Provide the (X, Y) coordinate of the cell's center where the given text is located.  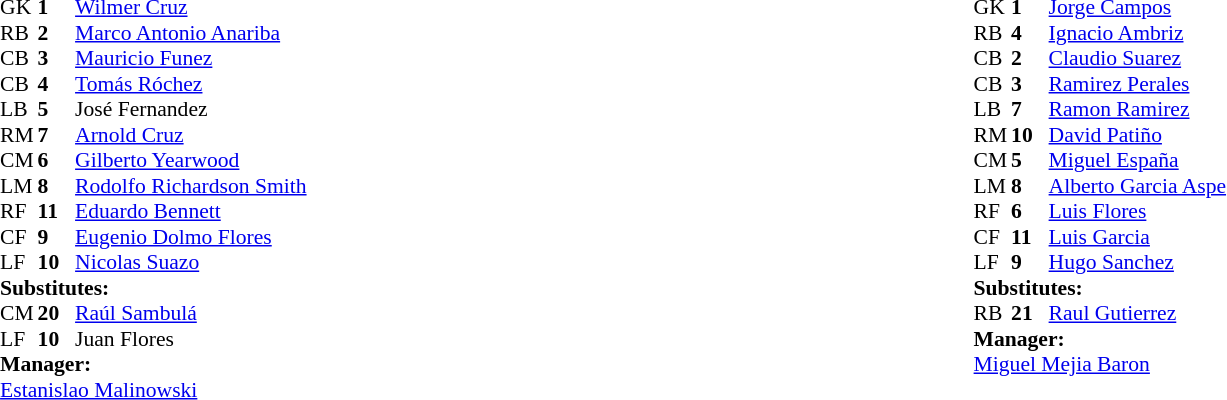
20 (57, 313)
Eugenio Dolmo Flores (190, 237)
Miguel España (1138, 161)
Ramirez Perales (1138, 84)
Mauricio Funez (190, 59)
Luis Garcia (1138, 237)
David Patiño (1138, 135)
Claudio Suarez (1138, 59)
Arnold Cruz (190, 135)
Miguel Mejia Baron (1100, 365)
Tomás Róchez (190, 84)
Eduardo Bennett (190, 211)
Hugo Sanchez (1138, 263)
José Fernandez (190, 109)
Juan Flores (190, 339)
Ignacio Ambriz (1138, 33)
Ramon Ramirez (1138, 109)
Rodolfo Richardson Smith (190, 186)
Luis Flores (1138, 211)
Gilberto Yearwood (190, 161)
Marco Antonio Anariba (190, 33)
21 (1030, 313)
Raúl Sambulá (190, 313)
Raul Gutierrez (1138, 313)
Nicolas Suazo (190, 263)
Alberto Garcia Aspe (1138, 186)
